Provide the [x, y] coordinate of the cell's center where the given text is located.  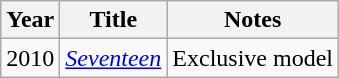
Notes [253, 20]
Title [114, 20]
Exclusive model [253, 58]
Year [30, 20]
2010 [30, 58]
Seventeen [114, 58]
